Return the (X, Y) coordinate for the center point of the cell that contains the specified text.  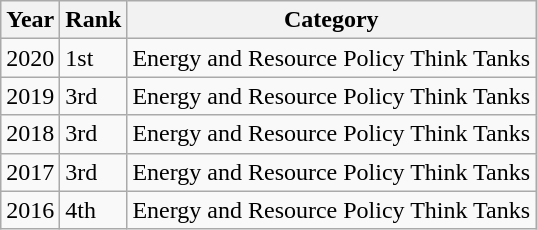
2019 (30, 96)
Category (332, 20)
4th (94, 210)
1st (94, 58)
2018 (30, 134)
Year (30, 20)
2020 (30, 58)
2016 (30, 210)
2017 (30, 172)
Rank (94, 20)
